Scan for the cell matching the given text and deliver its (X, Y) coordinate at center. 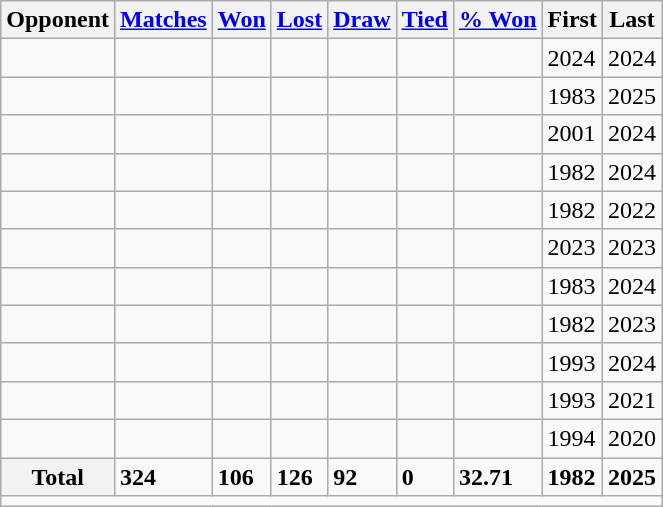
2001 (572, 134)
Lost (299, 20)
Won (242, 20)
324 (164, 477)
106 (242, 477)
Last (632, 20)
2021 (632, 400)
Total (58, 477)
1994 (572, 438)
2020 (632, 438)
126 (299, 477)
Draw (362, 20)
92 (362, 477)
% Won (498, 20)
First (572, 20)
Opponent (58, 20)
32.71 (498, 477)
Matches (164, 20)
2022 (632, 210)
Tied (424, 20)
0 (424, 477)
